Search for the cell housing the specified text and yield its (X, Y) center coordinate. 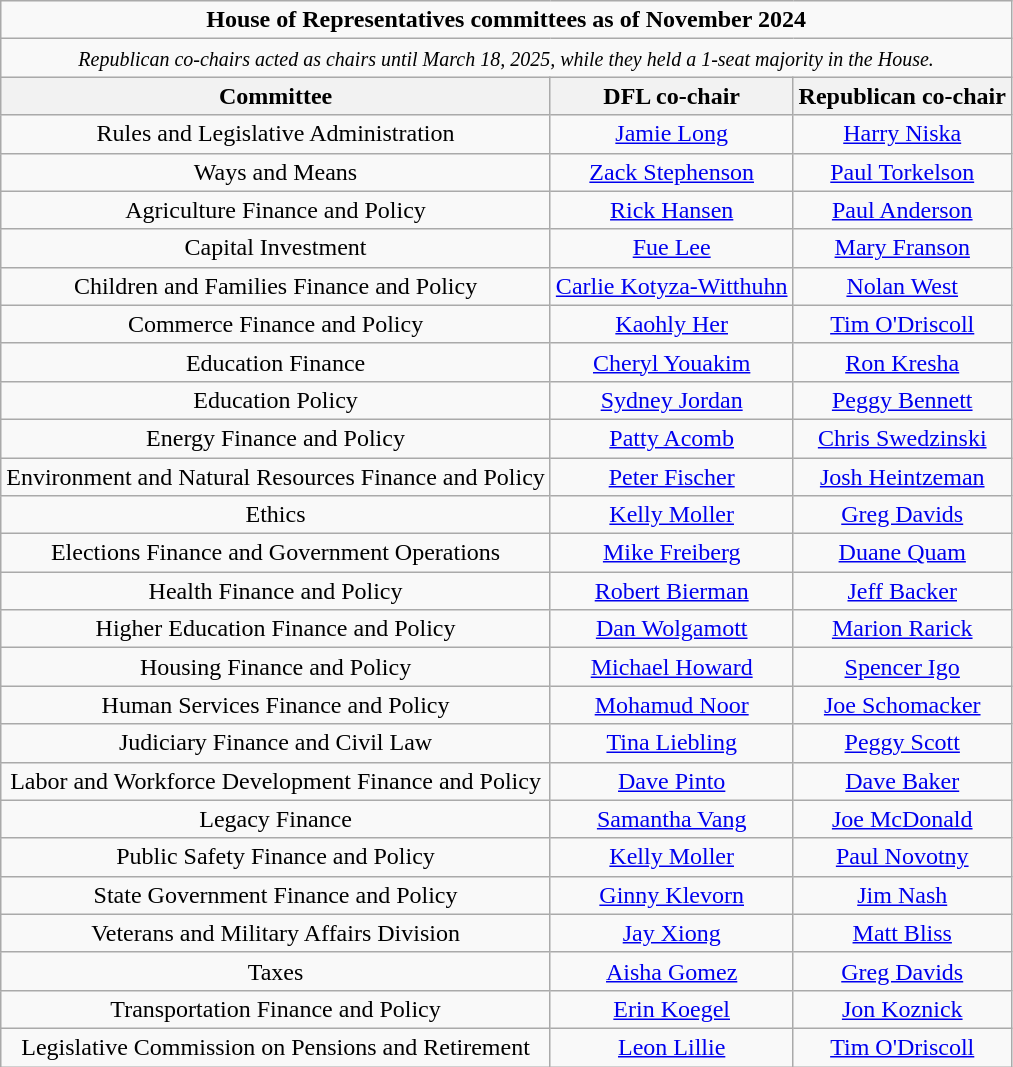
Transportation Finance and Policy (276, 1009)
Dan Wolgamott (672, 629)
Jon Koznick (902, 1009)
Judiciary Finance and Civil Law (276, 743)
Aisha Gomez (672, 971)
Paul Novotny (902, 857)
Duane Quam (902, 553)
Joe McDonald (902, 819)
Jay Xiong (672, 933)
Agriculture Finance and Policy (276, 210)
Matt Bliss (902, 933)
Taxes (276, 971)
Education Policy (276, 400)
Paul Torkelson (902, 172)
Sydney Jordan (672, 400)
Marion Rarick (902, 629)
Labor and Workforce Development Finance and Policy (276, 781)
Higher Education Finance and Policy (276, 629)
Cheryl Youakim (672, 362)
Zack Stephenson (672, 172)
Commerce Finance and Policy (276, 324)
Nolan West (902, 286)
Tina Liebling (672, 743)
Ways and Means (276, 172)
Ron Kresha (902, 362)
State Government Finance and Policy (276, 895)
DFL co-chair (672, 96)
Legacy Finance (276, 819)
Veterans and Military Affairs Division (276, 933)
Peggy Scott (902, 743)
Children and Families Finance and Policy (276, 286)
Human Services Finance and Policy (276, 705)
Dave Pinto (672, 781)
Josh Heintzeman (902, 477)
Jeff Backer (902, 591)
Elections Finance and Government Operations (276, 553)
Rick Hansen (672, 210)
Capital Investment (276, 248)
Rules and Legislative Administration (276, 134)
Republican co-chair (902, 96)
Public Safety Finance and Policy (276, 857)
Carlie Kotyza-Witthuhn (672, 286)
House of Representatives committees as of November 2024 (506, 20)
Jamie Long (672, 134)
Patty Acomb (672, 438)
Housing Finance and Policy (276, 667)
Chris Swedzinski (902, 438)
Samantha Vang (672, 819)
Committee (276, 96)
Michael Howard (672, 667)
Environment and Natural Resources Finance and Policy (276, 477)
Jim Nash (902, 895)
Education Finance (276, 362)
Energy Finance and Policy (276, 438)
Peggy Bennett (902, 400)
Fue Lee (672, 248)
Robert Bierman (672, 591)
Erin Koegel (672, 1009)
Dave Baker (902, 781)
Peter Fischer (672, 477)
Mary Franson (902, 248)
Kaohly Her (672, 324)
Leon Lillie (672, 1047)
Ginny Klevorn (672, 895)
Spencer Igo (902, 667)
Harry Niska (902, 134)
Health Finance and Policy (276, 591)
Legislative Commission on Pensions and Retirement (276, 1047)
Ethics (276, 515)
Mohamud Noor (672, 705)
Joe Schomacker (902, 705)
Republican co-chairs acted as chairs until March 18, 2025, while they held a 1-seat majority in the House. (506, 58)
Paul Anderson (902, 210)
Mike Freiberg (672, 553)
